Capture the cell that displays the provided text and extract its [X, Y] central coordinate. 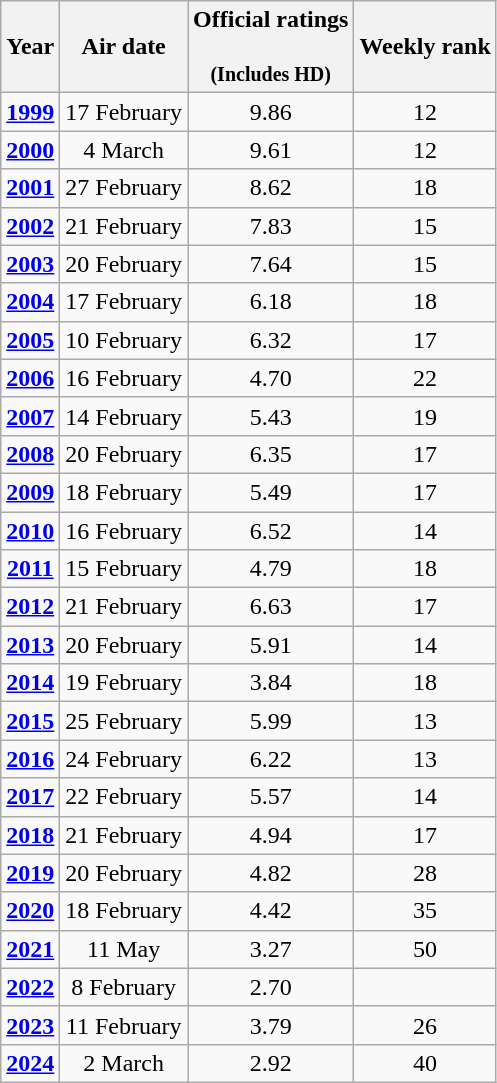
4.42 [271, 911]
2.70 [271, 987]
2002 [30, 226]
9.86 [271, 112]
2021 [30, 949]
5.49 [271, 492]
8.62 [271, 188]
4 March [124, 150]
15 February [124, 569]
40 [425, 1063]
2010 [30, 531]
2015 [30, 721]
3.79 [271, 1025]
50 [425, 949]
11 May [124, 949]
14 February [124, 416]
6.22 [271, 759]
22 February [124, 797]
2004 [30, 302]
4.94 [271, 835]
19 [425, 416]
2012 [30, 607]
22 [425, 378]
4.79 [271, 569]
6.35 [271, 454]
24 February [124, 759]
1999 [30, 112]
8 February [124, 987]
2018 [30, 835]
9.61 [271, 150]
5.99 [271, 721]
2005 [30, 340]
11 February [124, 1025]
7.64 [271, 264]
4.82 [271, 873]
2.92 [271, 1063]
19 February [124, 683]
5.57 [271, 797]
27 February [124, 188]
2022 [30, 987]
2000 [30, 150]
7.83 [271, 226]
6.18 [271, 302]
Weekly rank [425, 47]
2011 [30, 569]
2014 [30, 683]
2020 [30, 911]
Year [30, 47]
2013 [30, 645]
2016 [30, 759]
2003 [30, 264]
2019 [30, 873]
28 [425, 873]
3.27 [271, 949]
25 February [124, 721]
2 March [124, 1063]
2024 [30, 1063]
3.84 [271, 683]
6.32 [271, 340]
2017 [30, 797]
10 February [124, 340]
2009 [30, 492]
2023 [30, 1025]
2008 [30, 454]
2001 [30, 188]
Official ratings(Includes HD) [271, 47]
6.52 [271, 531]
Air date [124, 47]
4.70 [271, 378]
2007 [30, 416]
5.91 [271, 645]
26 [425, 1025]
6.63 [271, 607]
2006 [30, 378]
35 [425, 911]
5.43 [271, 416]
